Output the [x, y] coordinate of the center of the cell containing the given text.  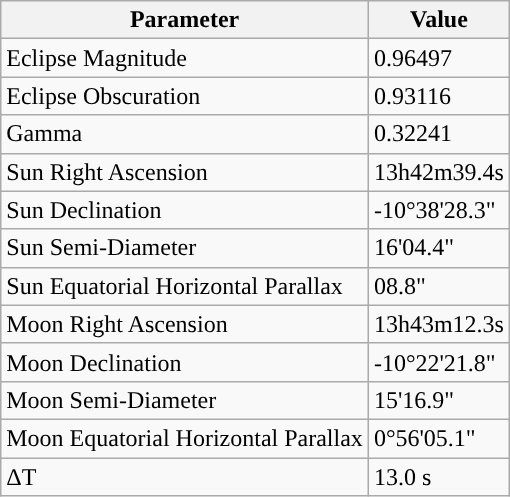
Gamma [185, 134]
08.8" [438, 286]
Moon Right Ascension [185, 324]
ΔT [185, 477]
Eclipse Obscuration [185, 96]
-10°22'21.8" [438, 362]
Moon Declination [185, 362]
13.0 s [438, 477]
Moon Semi-Diameter [185, 400]
Eclipse Magnitude [185, 58]
13h42m39.4s [438, 172]
-10°38'28.3" [438, 210]
Sun Equatorial Horizontal Parallax [185, 286]
15'16.9" [438, 400]
0.96497 [438, 58]
0.32241 [438, 134]
Value [438, 20]
Sun Right Ascension [185, 172]
Moon Equatorial Horizontal Parallax [185, 438]
13h43m12.3s [438, 324]
16'04.4" [438, 248]
0°56'05.1" [438, 438]
Sun Declination [185, 210]
Parameter [185, 20]
Sun Semi-Diameter [185, 248]
0.93116 [438, 96]
